Provide the (x, y) coordinate of the cell's center where the given text is located.  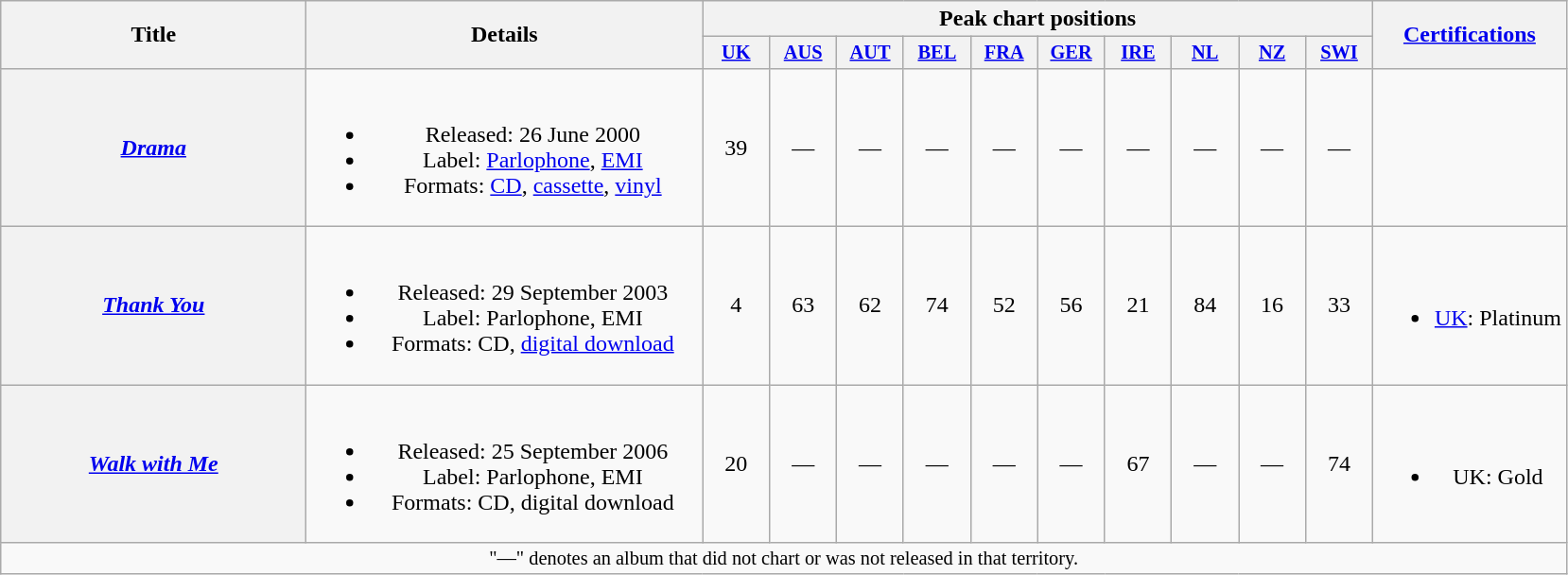
FRA (1004, 53)
SWI (1339, 53)
Released: 25 September 2006Label: Parlophone, EMIFormats: CD, digital download (505, 463)
52 (1004, 306)
4 (736, 306)
Certifications (1470, 35)
Walk with Me (153, 463)
63 (804, 306)
"—" denotes an album that did not chart or was not released in that territory. (784, 559)
AUT (870, 53)
21 (1139, 306)
20 (736, 463)
NL (1205, 53)
Title (153, 35)
UK: Platinum (1470, 306)
33 (1339, 306)
Thank You (153, 306)
AUS (804, 53)
Released: 29 September 2003Label: Parlophone, EMIFormats: CD, digital download (505, 306)
BEL (936, 53)
Details (505, 35)
Peak chart positions (1038, 19)
IRE (1139, 53)
NZ (1273, 53)
62 (870, 306)
84 (1205, 306)
UK: Gold (1470, 463)
Released: 26 June 2000Label: Parlophone, EMIFormats: CD, cassette, vinyl (505, 148)
56 (1071, 306)
16 (1273, 306)
Drama (153, 148)
GER (1071, 53)
67 (1139, 463)
UK (736, 53)
39 (736, 148)
